Extract the (X, Y) coordinate from the center of the cell holding the provided text.  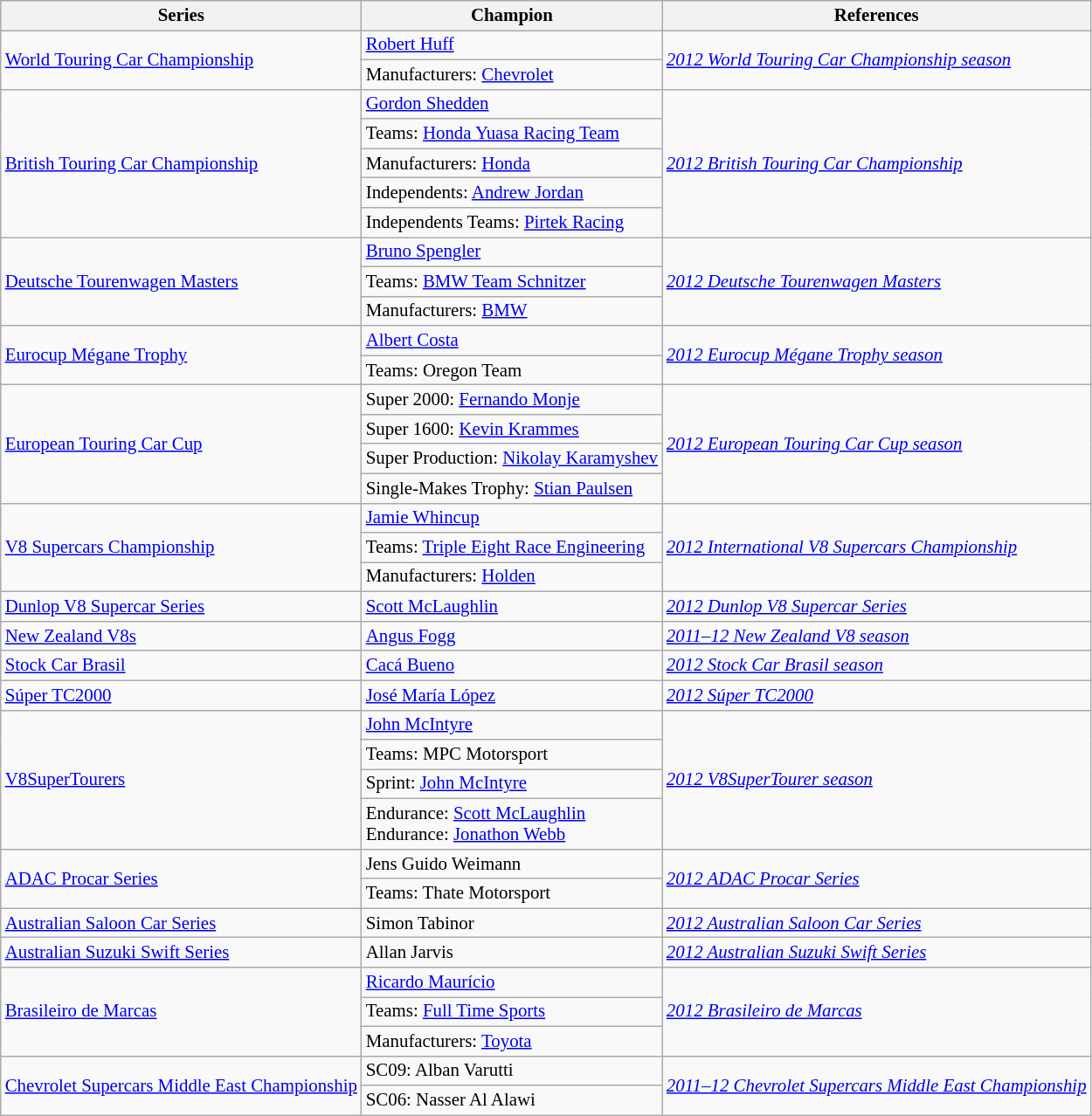
British Touring Car Championship (182, 162)
New Zealand V8s (182, 636)
2012 Dunlop V8 Supercar Series (877, 607)
Teams: Triple Eight Race Engineering (512, 548)
Teams: Full Time Sports (512, 1012)
Manufacturers: Toyota (512, 1041)
Teams: BMW Team Schnitzer (512, 281)
Independents: Andrew Jordan (512, 193)
Manufacturers: Holden (512, 577)
Robert Huff (512, 45)
Teams: MPC Motorsport (512, 754)
Gordon Shedden (512, 104)
Deutsche Tourenwagen Masters (182, 281)
2012 Eurocup Mégane Trophy season (877, 355)
Australian Suzuki Swift Series (182, 953)
Champion (512, 16)
Endurance: Scott McLaughlinEndurance: Jonathon Webb (512, 823)
José María López (512, 695)
Angus Fogg (512, 636)
V8SuperTourers (182, 779)
John McIntyre (512, 725)
2012 European Touring Car Cup season (877, 444)
Chevrolet Supercars Middle East Championship (182, 1085)
Teams: Thate Motorsport (512, 893)
Albert Costa (512, 341)
2012 British Touring Car Championship (877, 162)
Scott McLaughlin (512, 607)
World Touring Car Championship (182, 59)
Simon Tabinor (512, 923)
Jamie Whincup (512, 518)
Bruno Spengler (512, 251)
Super Production: Nikolay Karamyshev (512, 458)
2012 V8SuperTourer season (877, 779)
Teams: Honda Yuasa Racing Team (512, 134)
Ricardo Maurício (512, 982)
Cacá Bueno (512, 665)
V8 Supercars Championship (182, 548)
Manufacturers: BMW (512, 311)
Brasileiro de Marcas (182, 1012)
Manufacturers: Honda (512, 163)
Dunlop V8 Supercar Series (182, 607)
2012 Australian Suzuki Swift Series (877, 953)
2011–12 Chevrolet Supercars Middle East Championship (877, 1085)
Allan Jarvis (512, 953)
2012 Australian Saloon Car Series (877, 923)
2012 Brasileiro de Marcas (877, 1012)
Super 2000: Fernando Monje (512, 400)
Stock Car Brasil (182, 665)
2012 Stock Car Brasil season (877, 665)
Jens Guido Weimann (512, 864)
2012 International V8 Supercars Championship (877, 548)
Australian Saloon Car Series (182, 923)
2011–12 New Zealand V8 season (877, 636)
Single-Makes Trophy: Stian Paulsen (512, 488)
Manufacturers: Chevrolet (512, 74)
2012 Deutsche Tourenwagen Masters (877, 281)
Teams: Oregon Team (512, 370)
2012 World Touring Car Championship season (877, 59)
ADAC Procar Series (182, 878)
2012 Súper TC2000 (877, 695)
Super 1600: Kevin Krammes (512, 429)
SC09: Alban Varutti (512, 1071)
European Touring Car Cup (182, 444)
Sprint: John McIntyre (512, 784)
Series (182, 16)
Eurocup Mégane Trophy (182, 355)
2012 ADAC Procar Series (877, 878)
SC06: Nasser Al Alawi (512, 1100)
References (877, 16)
Independents Teams: Pirtek Racing (512, 223)
Súper TC2000 (182, 695)
